Find where the given text appears and provide that cell's center as (x, y) coordinate. 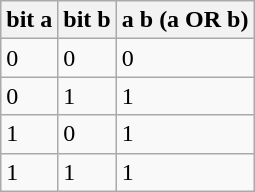
bit b (87, 20)
a b (a OR b) (185, 20)
bit a (30, 20)
